Extract the (x, y) coordinate from the center of the cell holding the provided text.  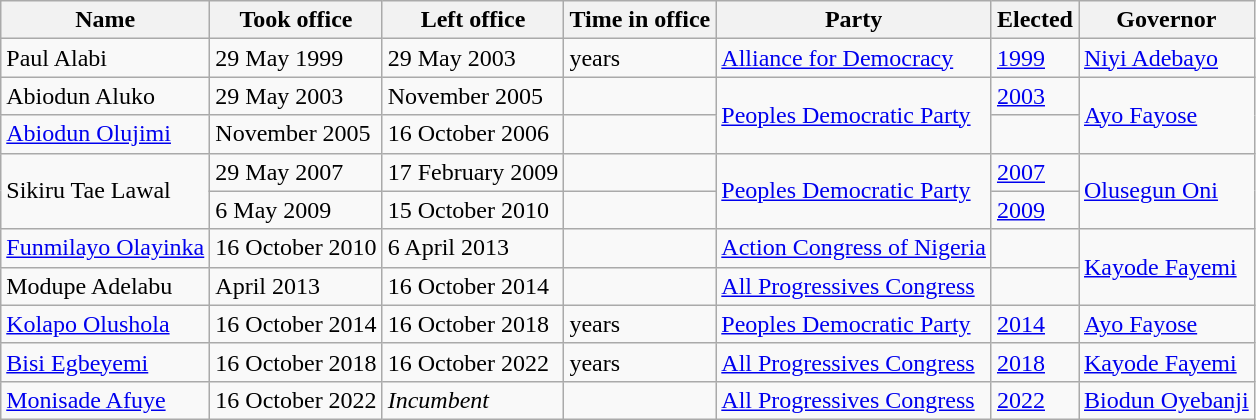
6 April 2013 (473, 248)
2022 (1034, 400)
Biodun Oyebanji (1166, 400)
Monisade Afuye (106, 400)
Time in office (640, 20)
Sikiru Tae Lawal (106, 191)
Abiodun Aluko (106, 96)
2018 (1034, 362)
Olusegun Oni (1166, 191)
Modupe Adelabu (106, 286)
Niyi Adebayo (1166, 58)
2007 (1034, 172)
Took office (296, 20)
Paul Alabi (106, 58)
Funmilayo Olayinka (106, 248)
Incumbent (473, 400)
Elected (1034, 20)
Left office (473, 20)
Kolapo Olushola (106, 324)
April 2013 (296, 286)
1999 (1034, 58)
2014 (1034, 324)
15 October 2010 (473, 210)
Bisi Egbeyemi (106, 362)
Abiodun Olujimi (106, 134)
Name (106, 20)
Alliance for Democracy (854, 58)
Action Congress of Nigeria (854, 248)
Governor (1166, 20)
16 October 2010 (296, 248)
2009 (1034, 210)
16 October 2006 (473, 134)
6 May 2009 (296, 210)
29 May 2007 (296, 172)
Party (854, 20)
17 February 2009 (473, 172)
29 May 1999 (296, 58)
2003 (1034, 96)
